Search for the cell housing the specified text and yield its (x, y) center coordinate. 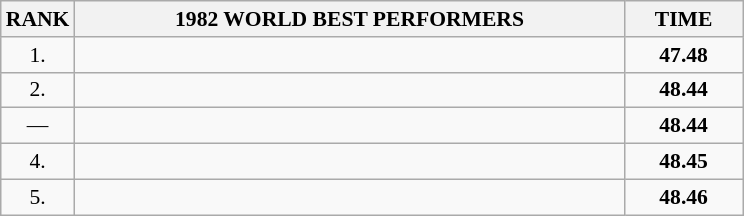
5. (38, 197)
— (38, 126)
1. (38, 55)
TIME (684, 19)
2. (38, 90)
1982 WORLD BEST PERFORMERS (349, 19)
4. (38, 162)
48.46 (684, 197)
RANK (38, 19)
47.48 (684, 55)
48.45 (684, 162)
